Find where the given text appears and provide that cell's center as [X, Y] coordinate. 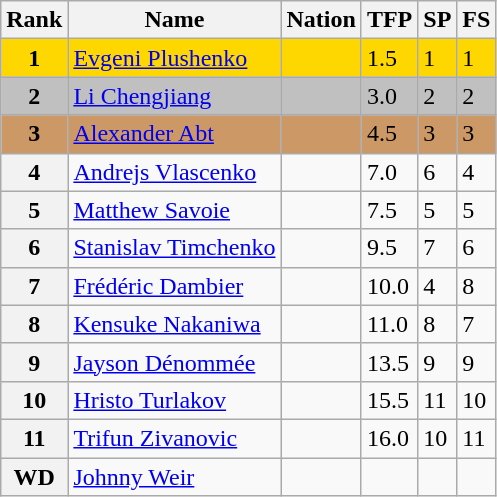
1.5 [389, 58]
4.5 [389, 134]
7.5 [389, 210]
Rank [34, 20]
SP [438, 20]
Nation [321, 20]
Li Chengjiang [174, 96]
FS [476, 20]
Hristo Turlakov [174, 400]
Frédéric Dambier [174, 286]
TFP [389, 20]
Andrejs Vlascenko [174, 172]
WD [34, 477]
Name [174, 20]
Stanislav Timchenko [174, 248]
11.0 [389, 324]
16.0 [389, 438]
15.5 [389, 400]
13.5 [389, 362]
7.0 [389, 172]
Evgeni Plushenko [174, 58]
Jayson Dénommée [174, 362]
9.5 [389, 248]
Matthew Savoie [174, 210]
Johnny Weir [174, 477]
Trifun Zivanovic [174, 438]
3.0 [389, 96]
Kensuke Nakaniwa [174, 324]
10.0 [389, 286]
Alexander Abt [174, 134]
